Scan for the cell matching the given text and deliver its [x, y] coordinate at center. 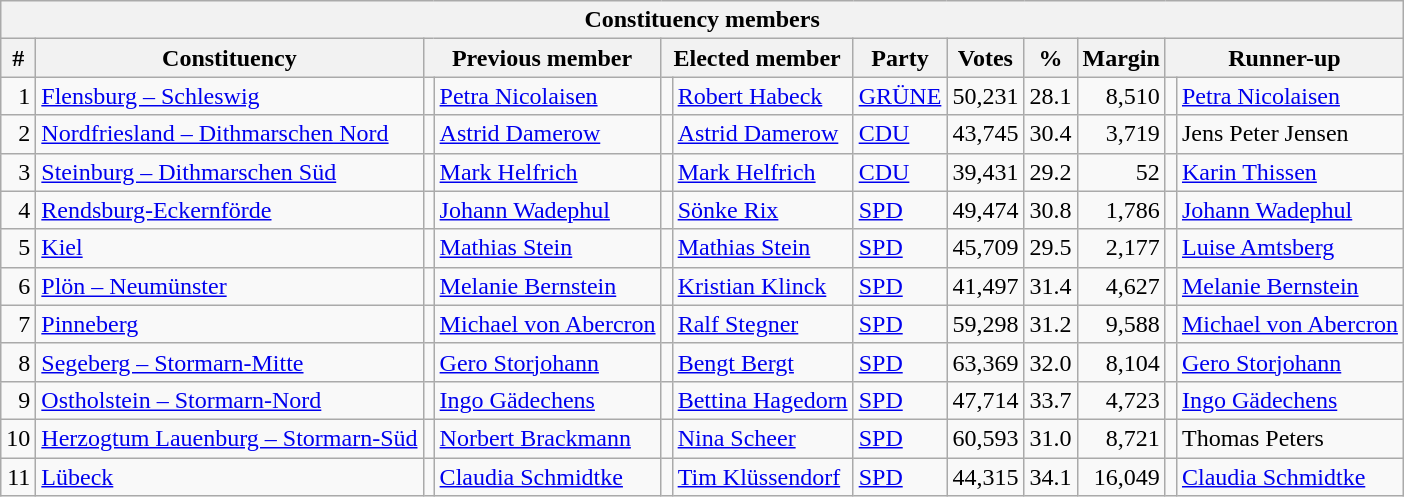
7 [18, 324]
Party [900, 58]
8,721 [1121, 438]
10 [18, 438]
Segeberg – Stormarn-Mitte [230, 362]
28.1 [1050, 96]
41,497 [986, 286]
Robert Habeck [762, 96]
Elected member [757, 58]
50,231 [986, 96]
49,474 [986, 210]
Margin [1121, 58]
11 [18, 477]
44,315 [986, 477]
Ostholstein – Stormarn-Nord [230, 400]
Luise Amtsberg [1290, 248]
Nina Scheer [762, 438]
1 [18, 96]
Jens Peter Jensen [1290, 134]
2,177 [1121, 248]
Votes [986, 58]
39,431 [986, 172]
Kristian Klinck [762, 286]
3 [18, 172]
Norbert Brackmann [548, 438]
4,627 [1121, 286]
16,049 [1121, 477]
Constituency [230, 58]
60,593 [986, 438]
Kiel [230, 248]
Nordfriesland – Dithmarschen Nord [230, 134]
29.2 [1050, 172]
Runner-up [1284, 58]
3,719 [1121, 134]
30.8 [1050, 210]
52 [1121, 172]
1,786 [1121, 210]
4,723 [1121, 400]
6 [18, 286]
5 [18, 248]
Karin Thissen [1290, 172]
45,709 [986, 248]
Herzogtum Lauenburg – Stormarn-Süd [230, 438]
Previous member [542, 58]
2 [18, 134]
33.7 [1050, 400]
Flensburg – Schleswig [230, 96]
% [1050, 58]
31.2 [1050, 324]
Tim Klüssendorf [762, 477]
59,298 [986, 324]
9,588 [1121, 324]
Thomas Peters [1290, 438]
Rendsburg-Eckernförde [230, 210]
Steinburg – Dithmarschen Süd [230, 172]
Bettina Hagedorn [762, 400]
8 [18, 362]
Ralf Stegner [762, 324]
Lübeck [230, 477]
34.1 [1050, 477]
43,745 [986, 134]
63,369 [986, 362]
8,510 [1121, 96]
Sönke Rix [762, 210]
# [18, 58]
30.4 [1050, 134]
32.0 [1050, 362]
9 [18, 400]
29.5 [1050, 248]
4 [18, 210]
Pinneberg [230, 324]
31.0 [1050, 438]
31.4 [1050, 286]
Plön – Neumünster [230, 286]
8,104 [1121, 362]
47,714 [986, 400]
Constituency members [702, 20]
Bengt Bergt [762, 362]
GRÜNE [900, 96]
